Return the (x, y) coordinate for the center point of the cell that contains the specified text.  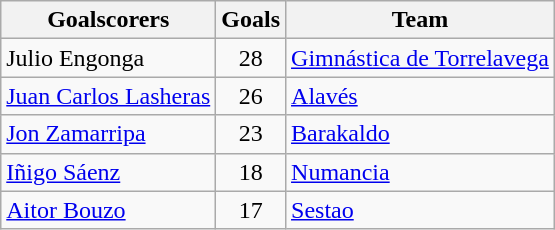
Iñigo Sáenz (108, 172)
17 (251, 210)
23 (251, 134)
Team (420, 20)
Barakaldo (420, 134)
18 (251, 172)
Jon Zamarripa (108, 134)
Goalscorers (108, 20)
Goals (251, 20)
Gimnástica de Torrelavega (420, 58)
Aitor Bouzo (108, 210)
Julio Engonga (108, 58)
Alavés (420, 96)
28 (251, 58)
Numancia (420, 172)
Juan Carlos Lasheras (108, 96)
Sestao (420, 210)
26 (251, 96)
